Capture the cell that displays the provided text and extract its (X, Y) central coordinate. 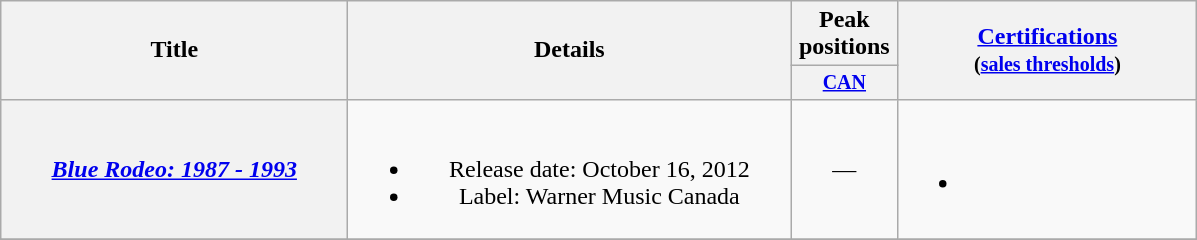
Blue Rodeo: 1987 - 1993 (174, 169)
Details (570, 50)
Release date: October 16, 2012Label: Warner Music Canada (570, 169)
CAN (844, 82)
Peak positions (844, 34)
Certifications(sales thresholds) (1048, 50)
— (844, 169)
Title (174, 50)
